Output the (x, y) coordinate of the center of the cell containing the given text.  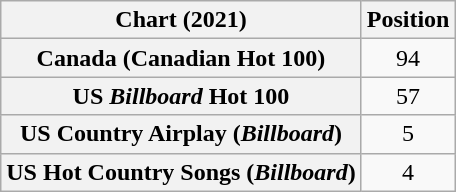
US Country Airplay (Billboard) (181, 134)
Chart (2021) (181, 20)
US Billboard Hot 100 (181, 96)
94 (408, 58)
Position (408, 20)
5 (408, 134)
57 (408, 96)
4 (408, 172)
US Hot Country Songs (Billboard) (181, 172)
Canada (Canadian Hot 100) (181, 58)
